Find where the given text appears and provide that cell's center as [X, Y] coordinate. 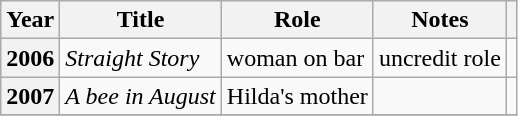
2007 [30, 96]
Year [30, 20]
Role [297, 20]
uncredit role [440, 58]
Hilda's mother [297, 96]
woman on bar [297, 58]
2006 [30, 58]
A bee in August [141, 96]
Straight Story [141, 58]
Title [141, 20]
Notes [440, 20]
